Provide the [x, y] coordinate of the cell's center where the given text is located.  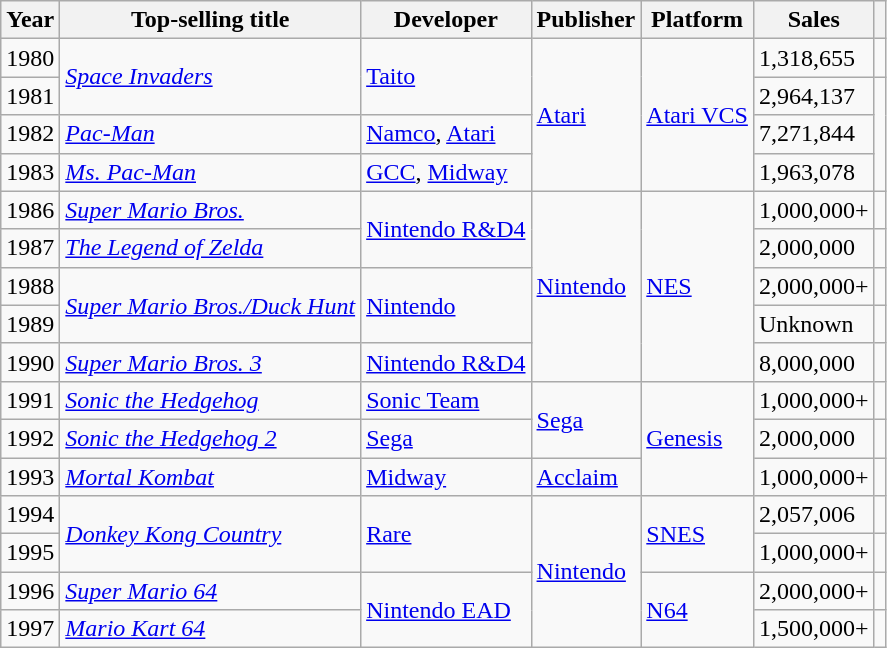
1982 [30, 134]
Namco, Atari [446, 134]
Taito [446, 77]
Unknown [814, 324]
2,057,006 [814, 515]
Genesis [698, 438]
8,000,000 [814, 362]
1,500,000+ [814, 629]
1989 [30, 324]
1988 [30, 286]
SNES [698, 534]
Nintendo EAD [446, 610]
1995 [30, 553]
1992 [30, 438]
Developer [446, 20]
Super Mario 64 [210, 591]
Atari VCS [698, 115]
2,964,137 [814, 96]
1996 [30, 591]
1993 [30, 477]
The Legend of Zelda [210, 248]
N64 [698, 610]
Super Mario Bros. [210, 210]
Sonic Team [446, 400]
1,963,078 [814, 172]
Midway [446, 477]
1983 [30, 172]
NES [698, 286]
Ms. Pac-Man [210, 172]
Platform [698, 20]
Space Invaders [210, 77]
Publisher [586, 20]
Sonic the Hedgehog 2 [210, 438]
Donkey Kong Country [210, 534]
1994 [30, 515]
7,271,844 [814, 134]
1980 [30, 58]
Top-selling title [210, 20]
Mortal Kombat [210, 477]
1990 [30, 362]
1991 [30, 400]
Super Mario Bros. 3 [210, 362]
Sales [814, 20]
1,318,655 [814, 58]
GCC, Midway [446, 172]
Pac-Man [210, 134]
Rare [446, 534]
Sonic the Hedgehog [210, 400]
Year [30, 20]
1997 [30, 629]
Acclaim [586, 477]
1987 [30, 248]
1986 [30, 210]
Super Mario Bros./Duck Hunt [210, 305]
Atari [586, 115]
Mario Kart 64 [210, 629]
1981 [30, 96]
